Locate the cell with the specified text and output its (X, Y) center coordinate. 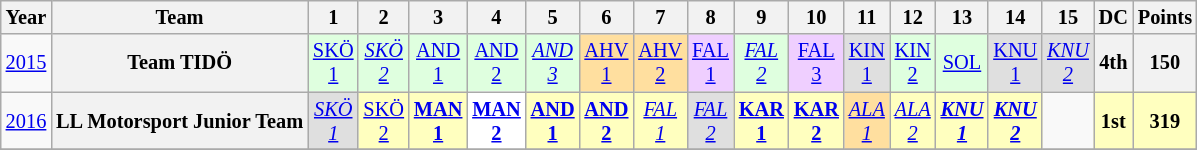
10 (816, 17)
3 (438, 17)
1 (333, 17)
14 (1015, 17)
DC (1114, 17)
6 (606, 17)
FAL3 (816, 63)
ALA1 (867, 121)
AHV1 (606, 63)
7 (660, 17)
Year (26, 17)
12 (913, 17)
13 (962, 17)
319 (1165, 121)
2 (383, 17)
MAN1 (438, 121)
150 (1165, 63)
Team (180, 17)
KAR1 (762, 121)
8 (710, 17)
LL Motorsport Junior Team (180, 121)
Team TIDÖ (180, 63)
1st (1114, 121)
2015 (26, 63)
4th (1114, 63)
MAN2 (496, 121)
KIN1 (867, 63)
5 (553, 17)
9 (762, 17)
4 (496, 17)
2016 (26, 121)
AHV2 (660, 63)
ALA2 (913, 121)
KAR2 (816, 121)
Points (1165, 17)
15 (1068, 17)
AND3 (553, 63)
SOL (962, 63)
KIN2 (913, 63)
11 (867, 17)
